Output the [x, y] coordinate of the center of the cell containing the given text.  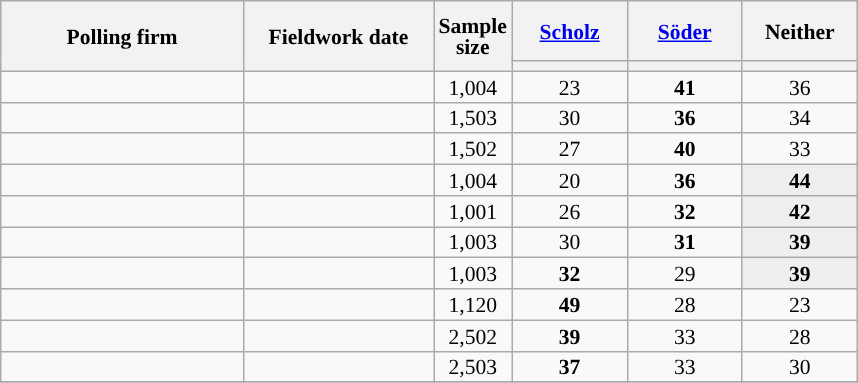
20 [570, 180]
1,503 [473, 118]
Samplesize [473, 36]
31 [684, 242]
37 [570, 366]
27 [570, 150]
1,502 [473, 150]
Polling firm [122, 36]
Fieldwork date [338, 36]
2,502 [473, 336]
34 [800, 118]
1,120 [473, 304]
26 [570, 212]
42 [800, 212]
Söder [684, 31]
41 [684, 86]
40 [684, 150]
1,001 [473, 212]
29 [684, 274]
Neither [800, 31]
44 [800, 180]
2,503 [473, 366]
49 [570, 304]
Scholz [570, 31]
